Return the [X, Y] coordinate for the center point of the cell that contains the specified text.  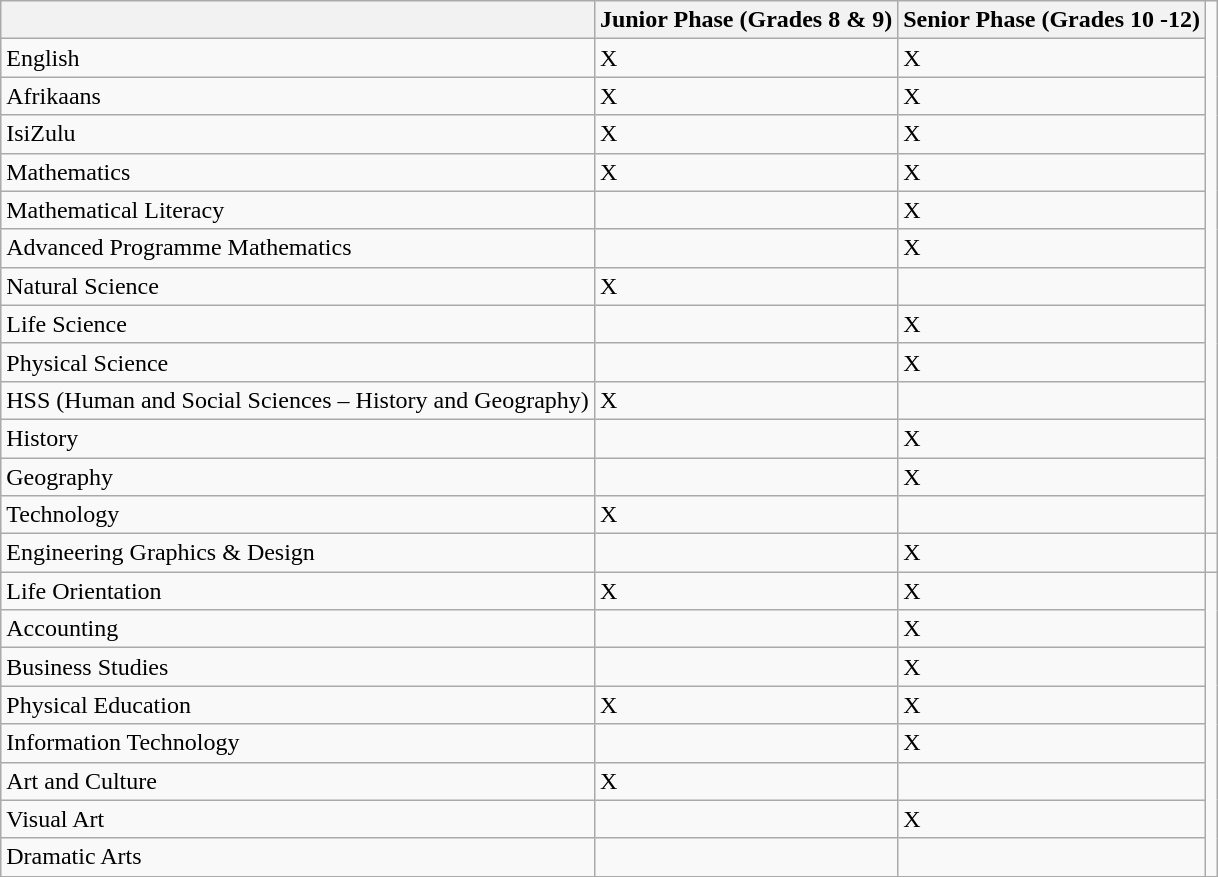
Life Science [298, 324]
Art and Culture [298, 781]
Advanced Programme Mathematics [298, 248]
Senior Phase (Grades 10 -12) [1052, 20]
English [298, 58]
IsiZulu [298, 134]
Geography [298, 477]
Information Technology [298, 743]
Natural Science [298, 286]
Junior Phase (Grades 8 & 9) [746, 20]
Technology [298, 515]
Mathematics [298, 172]
HSS (Human and Social Sciences – History and Geography) [298, 400]
Physical Education [298, 705]
Visual Art [298, 819]
Accounting [298, 629]
Engineering Graphics & Design [298, 553]
Physical Science [298, 362]
Afrikaans [298, 96]
History [298, 438]
Business Studies [298, 667]
Dramatic Arts [298, 857]
Mathematical Literacy [298, 210]
Life Orientation [298, 591]
